Capture the cell that displays the provided text and extract its (X, Y) central coordinate. 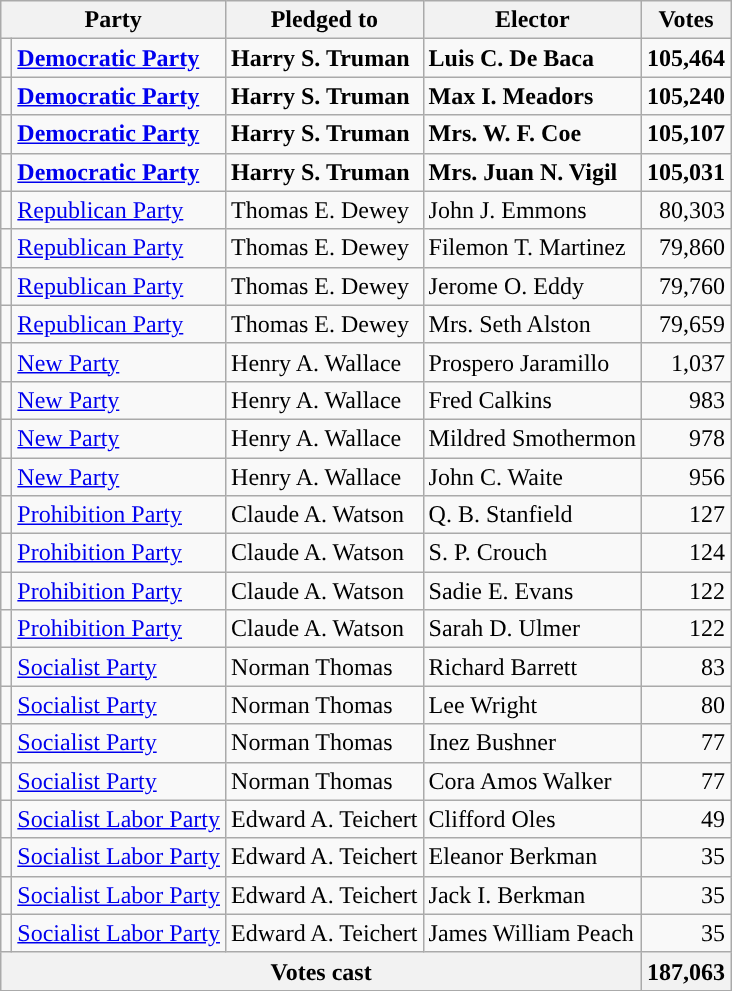
Prospero Jaramillo (532, 362)
105,240 (686, 96)
105,107 (686, 134)
79,659 (686, 324)
Luis C. De Baca (532, 58)
Elector (532, 20)
956 (686, 477)
Fred Calkins (532, 400)
Eleanor Berkman (532, 857)
John J. Emmons (532, 210)
105,464 (686, 58)
187,063 (686, 971)
Richard Barrett (532, 667)
80 (686, 705)
Cora Amos Walker (532, 781)
James William Peach (532, 933)
105,031 (686, 172)
83 (686, 667)
Lee Wright (532, 705)
Jack I. Berkman (532, 895)
John C. Waite (532, 477)
978 (686, 438)
Sarah D. Ulmer (532, 629)
Party (114, 20)
S. P. Crouch (532, 553)
127 (686, 515)
79,760 (686, 286)
Jerome O. Eddy (532, 286)
Mrs. W. F. Coe (532, 134)
Mrs. Seth Alston (532, 324)
Mildred Smothermon (532, 438)
Sadie E. Evans (532, 591)
Filemon T. Martinez (532, 248)
Max I. Meadors (532, 96)
1,037 (686, 362)
Clifford Oles (532, 819)
Inez Bushner (532, 743)
124 (686, 553)
80,303 (686, 210)
79,860 (686, 248)
Pledged to (325, 20)
Votes cast (322, 971)
Mrs. Juan N. Vigil (532, 172)
983 (686, 400)
Votes (686, 20)
49 (686, 819)
Q. B. Stanfield (532, 515)
